Pinpoint the cell where the given text exists, returning its [X, Y] midpoint coordinate. 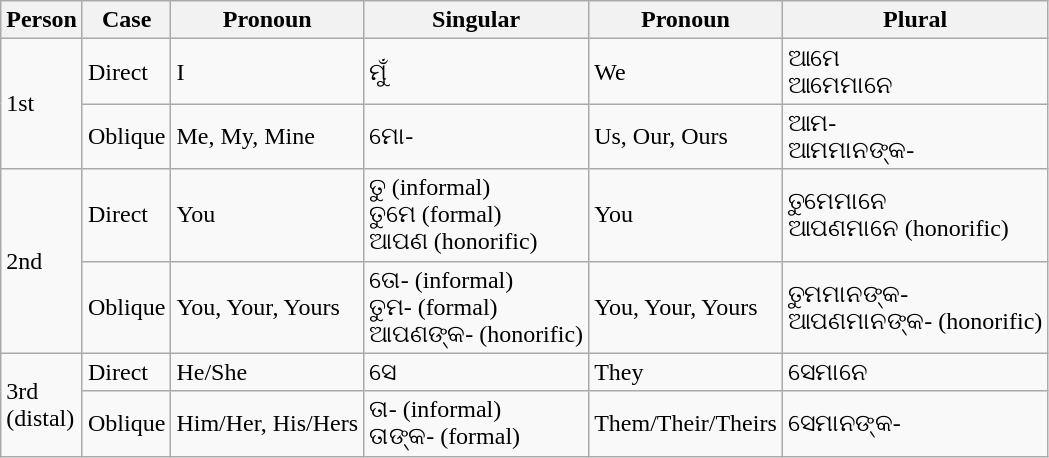
Him/Her, His/Hers [268, 424]
I [268, 72]
Case [126, 20]
Person [42, 20]
We [686, 72]
ତୋ- (informal)ତୁମ- (formal)ଆପଣଙ୍କ- (honorific) [476, 307]
ଆମ-ଆମମାନଙ୍କ- [915, 136]
ତୁମମାନଙ୍କ-ଆପଣମାନଙ୍କ- (honorific) [915, 307]
Them/Their/Theirs [686, 424]
ତା- (informal)ତାଙ୍କ- (formal) [476, 424]
ତୁମେମାନେଆପଣମାନେ (honorific) [915, 215]
He/She [268, 372]
ସେମାନେ [915, 372]
Plural [915, 20]
3rd(distal) [42, 404]
ଆମେଆମେମାନେ [915, 72]
1st [42, 104]
Us, Our, Ours [686, 136]
ମୋ- [476, 136]
ସେମାନଙ୍କ- [915, 424]
Singular [476, 20]
ସେ [476, 372]
2nd [42, 261]
ମୁଁ [476, 72]
ତୁ (informal)ତୁମେ (formal)ଆପଣ (honorific) [476, 215]
Me, My, Mine [268, 136]
They [686, 372]
